Output the [x, y] coordinate of the center of the cell containing the given text.  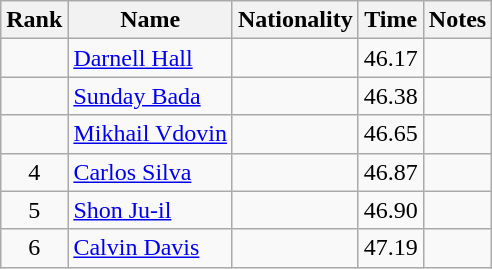
5 [34, 210]
46.17 [390, 58]
Time [390, 20]
46.65 [390, 134]
Nationality [295, 20]
46.87 [390, 172]
Mikhail Vdovin [150, 134]
Calvin Davis [150, 248]
Name [150, 20]
Sunday Bada [150, 96]
6 [34, 248]
46.90 [390, 210]
47.19 [390, 248]
4 [34, 172]
Darnell Hall [150, 58]
46.38 [390, 96]
Shon Ju-il [150, 210]
Notes [457, 20]
Carlos Silva [150, 172]
Rank [34, 20]
